For the text-containing cell, return its midpoint in (x, y) coordinate format. 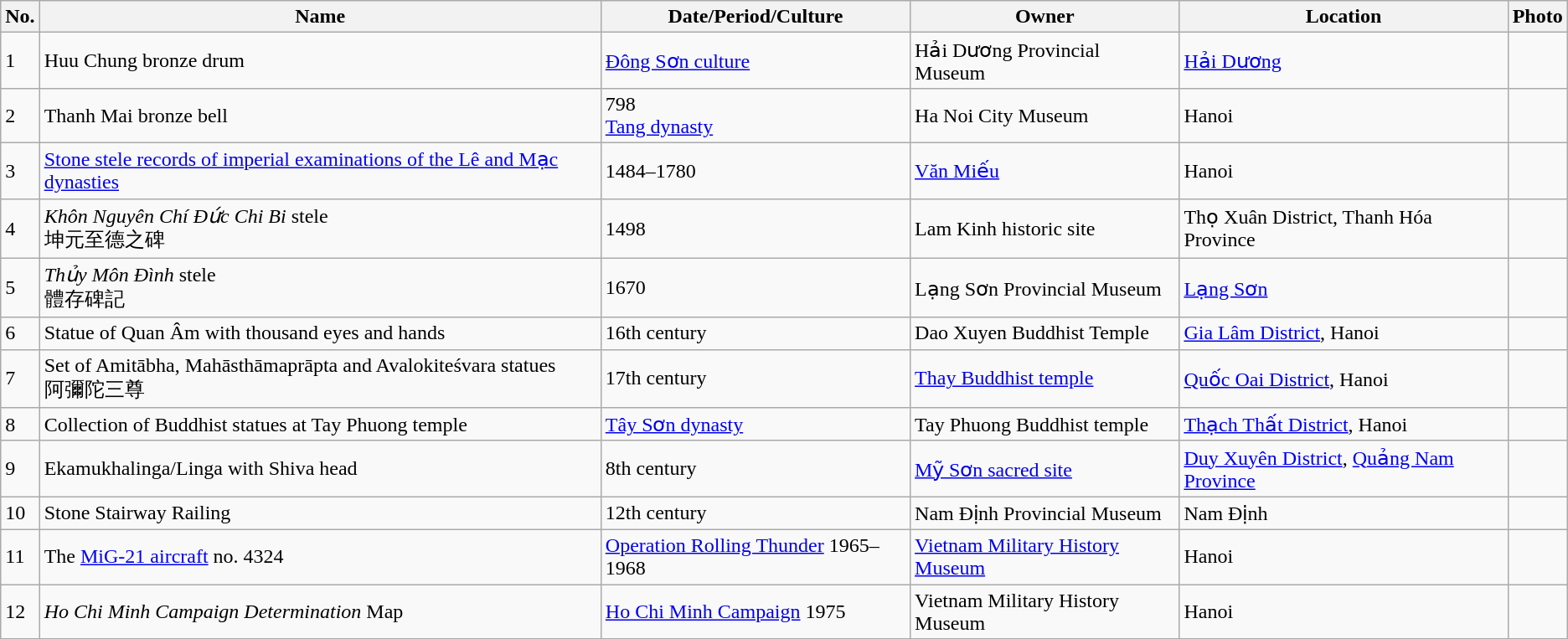
The MiG-21 aircraft no. 4324 (320, 556)
12th century (756, 513)
3 (20, 171)
Dao Xuyen Buddhist Temple (1045, 333)
1498 (756, 228)
Operation Rolling Thunder 1965–1968 (756, 556)
No. (20, 17)
Stone stele records of imperial examinations of the Lê and Mạc dynasties (320, 171)
Tay Phuong Buddhist temple (1045, 425)
1 (20, 60)
Ho Chi Minh Campaign 1975 (756, 611)
Lam Kinh historic site (1045, 228)
Thủy Môn Đình stele體存碑記 (320, 288)
Stone Stairway Railing (320, 513)
Date/Period/Culture (756, 17)
10 (20, 513)
Thọ Xuân District, Thanh Hóa Province (1344, 228)
Văn Miếu (1045, 171)
Huu Chung bronze drum (320, 60)
Đông Sơn culture (756, 60)
Nam Định Provincial Museum (1045, 513)
17th century (756, 379)
1484–1780 (756, 171)
Collection of Buddhist statues at Tay Phuong temple (320, 425)
Name (320, 17)
Statue of Quan Âm with thousand eyes and hands (320, 333)
6 (20, 333)
1670 (756, 288)
Owner (1045, 17)
2 (20, 116)
Quốc Oai District, Hanoi (1344, 379)
Hải Dương (1344, 60)
Lạng Sơn (1344, 288)
16th century (756, 333)
8th century (756, 469)
Set of Amitābha, Mahāsthāmaprāpta and Avalokiteśvara statues阿彌陀三尊 (320, 379)
Ha Noi City Museum (1045, 116)
Nam Định (1344, 513)
12 (20, 611)
798Tang dynasty (756, 116)
Khôn Nguyên Chí Đức Chi Bi stele坤元至德之碑 (320, 228)
Photo (1538, 17)
Duy Xuyên District, Quảng Nam Province (1344, 469)
7 (20, 379)
Tây Sơn dynasty (756, 425)
9 (20, 469)
5 (20, 288)
Mỹ Sơn sacred site (1045, 469)
11 (20, 556)
Ho Chi Minh Campaign Determination Map (320, 611)
Location (1344, 17)
Thay Buddhist temple (1045, 379)
Ekamukhalinga/Linga with Shiva head (320, 469)
Thạch Thất District, Hanoi (1344, 425)
Lạng Sơn Provincial Museum (1045, 288)
Hải Dương Provincial Museum (1045, 60)
4 (20, 228)
Gia Lâm District, Hanoi (1344, 333)
Thanh Mai bronze bell (320, 116)
8 (20, 425)
